Identify which cell holds the provided text, then report its [X, Y] central coordinate. 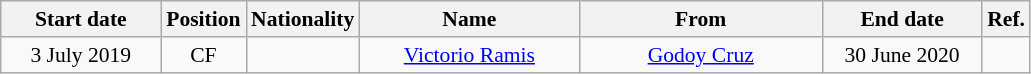
Position [204, 19]
End date [902, 19]
Godoy Cruz [700, 55]
Victorio Ramis [469, 55]
CF [204, 55]
Nationality [302, 19]
Name [469, 19]
From [700, 19]
Start date [81, 19]
Ref. [1006, 19]
3 July 2019 [81, 55]
30 June 2020 [902, 55]
